Capture the cell that displays the provided text and extract its [x, y] central coordinate. 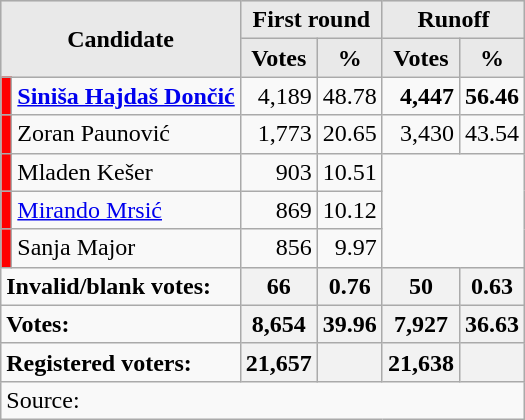
Candidate [121, 39]
56.46 [492, 96]
856 [278, 248]
Registered voters: [121, 362]
9.97 [350, 248]
Runoff [453, 20]
36.63 [492, 324]
10.51 [350, 172]
Siniša Hajdaš Dončić [126, 96]
First round [311, 20]
869 [278, 210]
7,927 [420, 324]
8,654 [278, 324]
48.78 [350, 96]
4,189 [278, 96]
10.12 [350, 210]
903 [278, 172]
21,657 [278, 362]
Votes: [121, 324]
Mladen Kešer [126, 172]
Source: [263, 400]
50 [420, 286]
Invalid/blank votes: [121, 286]
39.96 [350, 324]
Sanja Major [126, 248]
0.63 [492, 286]
21,638 [420, 362]
43.54 [492, 134]
0.76 [350, 286]
3,430 [420, 134]
4,447 [420, 96]
Zoran Paunović [126, 134]
66 [278, 286]
20.65 [350, 134]
1,773 [278, 134]
Mirando Mrsić [126, 210]
